Locate the cell with the specified text and output its (X, Y) center coordinate. 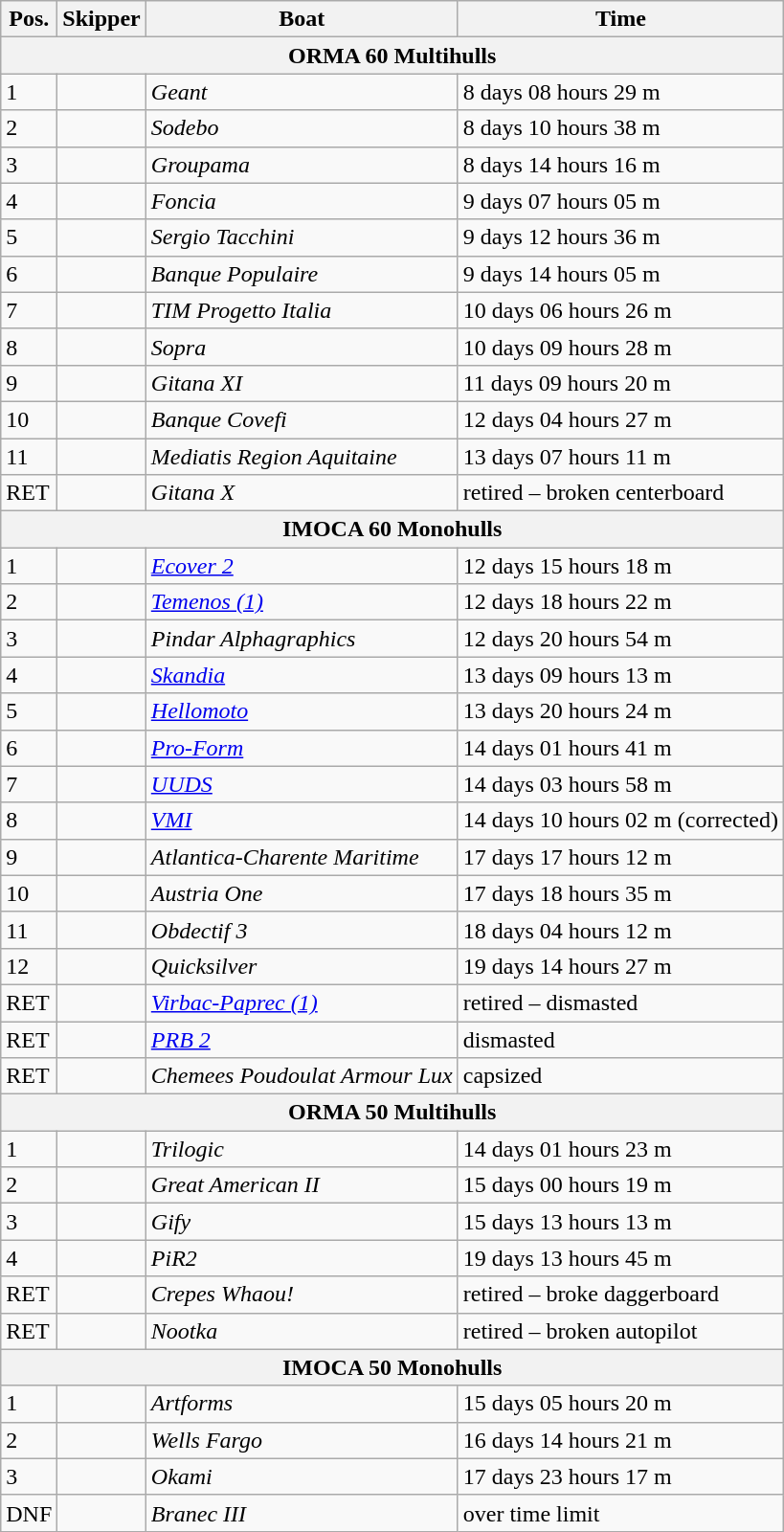
Ecover 2 (302, 566)
Banque Populaire (302, 274)
12 days 20 hours 54 m (620, 639)
Skipper (101, 19)
Wells Fargo (302, 1440)
Artforms (302, 1404)
Atlantica-Charente Maritime (302, 857)
9 days 07 hours 05 m (620, 201)
19 days 14 hours 27 m (620, 966)
ORMA 60 Multihulls (392, 56)
Sergio Tacchini (302, 237)
Gitana XI (302, 383)
TIM Progetto Italia (302, 310)
Temenos (1) (302, 602)
Nootka (302, 1331)
Pindar Alphagraphics (302, 639)
Banque Covefi (302, 419)
Obdectif 3 (302, 930)
8 days 08 hours 29 m (620, 92)
11 days 09 hours 20 m (620, 383)
13 days 20 hours 24 m (620, 711)
8 days 10 hours 38 m (620, 128)
17 days 18 hours 35 m (620, 893)
Boat (302, 19)
VMI (302, 821)
retired – broken centerboard (620, 493)
Quicksilver (302, 966)
Crepes Whaou! (302, 1295)
Gify (302, 1222)
Pro-Form (302, 748)
Mediatis Region Aquitaine (302, 457)
16 days 14 hours 21 m (620, 1440)
Time (620, 19)
13 days 07 hours 11 m (620, 457)
12 days 04 hours 27 m (620, 419)
12 days 15 hours 18 m (620, 566)
18 days 04 hours 12 m (620, 930)
Virbac-Paprec (1) (302, 1003)
Sodebo (302, 128)
over time limit (620, 1513)
DNF (29, 1513)
14 days 03 hours 58 m (620, 784)
Gitana X (302, 493)
14 days 01 hours 23 m (620, 1149)
Okami (302, 1476)
12 (29, 966)
Geant (302, 92)
19 days 13 hours 45 m (620, 1258)
17 days 23 hours 17 m (620, 1476)
Great American II (302, 1185)
10 days 09 hours 28 m (620, 347)
Foncia (302, 201)
Hellomoto (302, 711)
Pos. (29, 19)
Sopra (302, 347)
capsized (620, 1076)
15 days 05 hours 20 m (620, 1404)
PiR2 (302, 1258)
12 days 18 hours 22 m (620, 602)
dismasted (620, 1039)
8 days 14 hours 16 m (620, 165)
UUDS (302, 784)
Austria One (302, 893)
Branec III (302, 1513)
retired – broke daggerboard (620, 1295)
IMOCA 60 Monohulls (392, 529)
15 days 00 hours 19 m (620, 1185)
15 days 13 hours 13 m (620, 1222)
retired – broken autopilot (620, 1331)
14 days 01 hours 41 m (620, 748)
14 days 10 hours 02 m (corrected) (620, 821)
9 days 14 hours 05 m (620, 274)
PRB 2 (302, 1039)
retired – dismasted (620, 1003)
Groupama (302, 165)
Skandia (302, 675)
IMOCA 50 Monohulls (392, 1367)
ORMA 50 Multihulls (392, 1113)
17 days 17 hours 12 m (620, 857)
Trilogic (302, 1149)
Chemees Poudoulat Armour Lux (302, 1076)
10 days 06 hours 26 m (620, 310)
9 days 12 hours 36 m (620, 237)
13 days 09 hours 13 m (620, 675)
